Locate the cell with the specified text and output its [x, y] center coordinate. 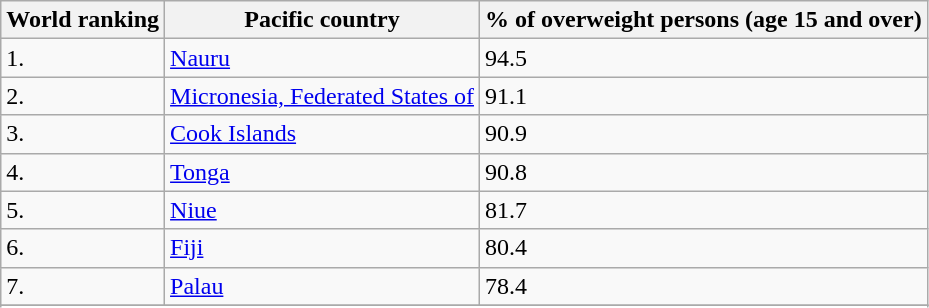
90.8 [704, 172]
80.4 [704, 248]
90.9 [704, 134]
% of overweight persons (age 15 and over) [704, 20]
2. [83, 96]
5. [83, 210]
Tonga [322, 172]
1. [83, 58]
Micronesia, Federated States of [322, 96]
78.4 [704, 286]
6. [83, 248]
91.1 [704, 96]
Nauru [322, 58]
Niue [322, 210]
Palau [322, 286]
4. [83, 172]
Fiji [322, 248]
94.5 [704, 58]
81.7 [704, 210]
7. [83, 286]
Cook Islands [322, 134]
Pacific country [322, 20]
3. [83, 134]
World ranking [83, 20]
